For the text-containing cell, return its midpoint in [X, Y] coordinate format. 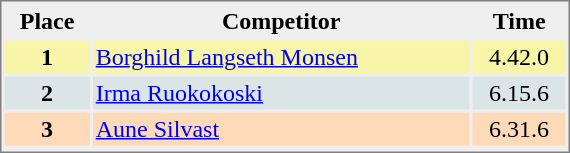
Irma Ruokokoski [282, 92]
3 [46, 128]
Borghild Langseth Monsen [282, 56]
Time [520, 20]
6.31.6 [520, 128]
Competitor [282, 20]
Place [46, 20]
4.42.0 [520, 56]
Aune Silvast [282, 128]
6.15.6 [520, 92]
2 [46, 92]
1 [46, 56]
